Detect which cell encompasses the target text, then output its (X, Y) center coordinate. 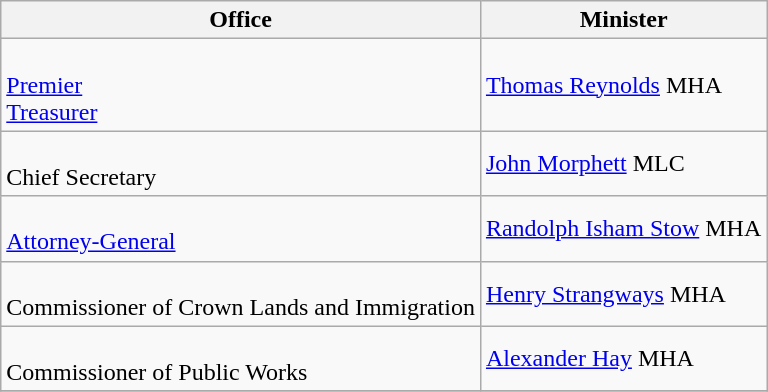
Henry Strangways MHA (623, 294)
Thomas Reynolds MHA (623, 85)
Chief Secretary (241, 164)
Commissioner of Public Works (241, 358)
Attorney-General (241, 228)
Randolph Isham Stow MHA (623, 228)
Minister (623, 20)
Alexander Hay MHA (623, 358)
John Morphett MLC (623, 164)
Office (241, 20)
Premier Treasurer (241, 85)
Commissioner of Crown Lands and Immigration (241, 294)
